Locate the cell with the specified text and output its (x, y) center coordinate. 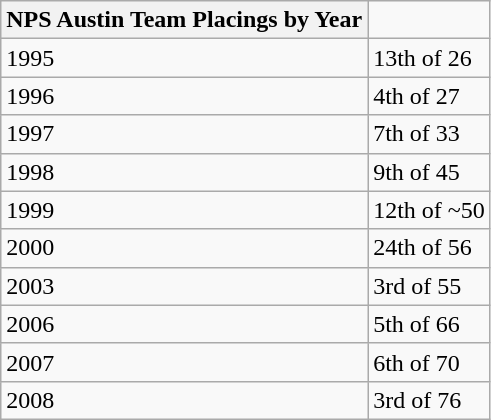
4th of 27 (430, 96)
1996 (184, 96)
1995 (184, 58)
2008 (184, 400)
2003 (184, 286)
2006 (184, 324)
24th of 56 (430, 248)
7th of 33 (430, 134)
6th of 70 (430, 362)
3rd of 55 (430, 286)
2000 (184, 248)
5th of 66 (430, 324)
1999 (184, 210)
13th of 26 (430, 58)
1997 (184, 134)
NPS Austin Team Placings by Year (184, 20)
9th of 45 (430, 172)
3rd of 76 (430, 400)
2007 (184, 362)
1998 (184, 172)
12th of ~50 (430, 210)
